Return the (X, Y) coordinate for the center point of the cell that contains the specified text.  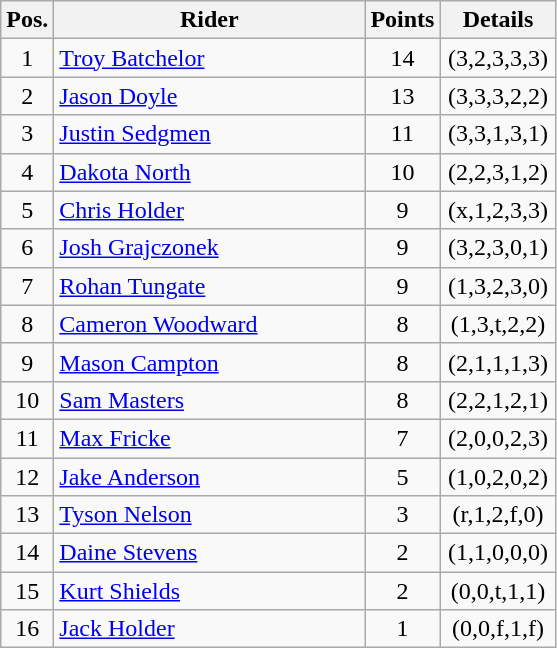
(1,0,2,0,2) (498, 477)
Jason Doyle (210, 96)
Tyson Nelson (210, 515)
(1,3,t,2,2) (498, 324)
Rider (210, 20)
Pos. (28, 20)
(3,2,3,0,1) (498, 248)
Justin Sedgmen (210, 134)
(2,1,1,1,3) (498, 362)
Josh Grajczonek (210, 248)
Troy Batchelor (210, 58)
Max Fricke (210, 438)
(3,3,1,3,1) (498, 134)
4 (28, 172)
Sam Masters (210, 400)
Rohan Tungate (210, 286)
Points (402, 20)
(r,1,2,f,0) (498, 515)
12 (28, 477)
Daine Stevens (210, 553)
(x,1,2,3,3) (498, 210)
(1,3,2,3,0) (498, 286)
Kurt Shields (210, 591)
(2,2,1,2,1) (498, 400)
15 (28, 591)
Details (498, 20)
(3,2,3,3,3) (498, 58)
(2,2,3,1,2) (498, 172)
Mason Campton (210, 362)
(1,1,0,0,0) (498, 553)
16 (28, 629)
(3,3,3,2,2) (498, 96)
Chris Holder (210, 210)
(0,0,f,1,f) (498, 629)
Dakota North (210, 172)
Cameron Woodward (210, 324)
(2,0,0,2,3) (498, 438)
Jake Anderson (210, 477)
6 (28, 248)
(0,0,t,1,1) (498, 591)
Jack Holder (210, 629)
